Scan for the cell matching the given text and deliver its [X, Y] coordinate at center. 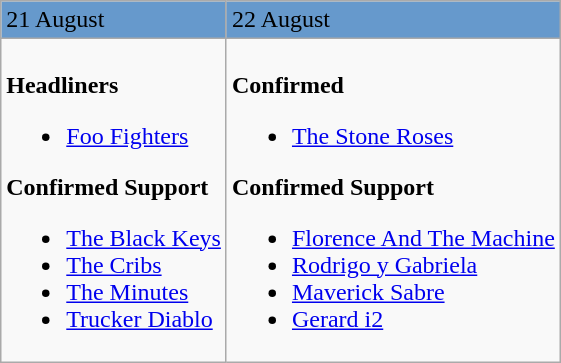
ConfirmedThe Stone RosesConfirmed SupportFlorence And The MachineRodrigo y GabrielaMaverick SabreGerard i2 [393, 200]
21 August [114, 20]
HeadlinersFoo FightersConfirmed SupportThe Black KeysThe CribsThe MinutesTrucker Diablo [114, 200]
22 August [393, 20]
